Identify which cell holds the provided text, then report its [X, Y] central coordinate. 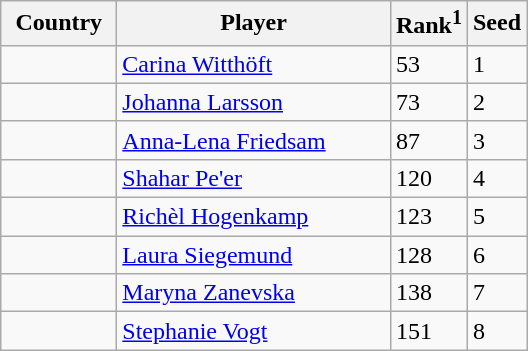
Country [59, 24]
7 [496, 293]
53 [428, 64]
1 [496, 64]
Johanna Larsson [254, 102]
Stephanie Vogt [254, 331]
151 [428, 331]
123 [428, 217]
87 [428, 140]
8 [496, 331]
Maryna Zanevska [254, 293]
3 [496, 140]
Shahar Pe'er [254, 178]
Rank1 [428, 24]
Carina Witthöft [254, 64]
120 [428, 178]
73 [428, 102]
Seed [496, 24]
Laura Siegemund [254, 255]
4 [496, 178]
Anna-Lena Friedsam [254, 140]
Player [254, 24]
5 [496, 217]
138 [428, 293]
6 [496, 255]
128 [428, 255]
2 [496, 102]
Richèl Hogenkamp [254, 217]
